Detect which cell encompasses the target text, then output its [X, Y] center coordinate. 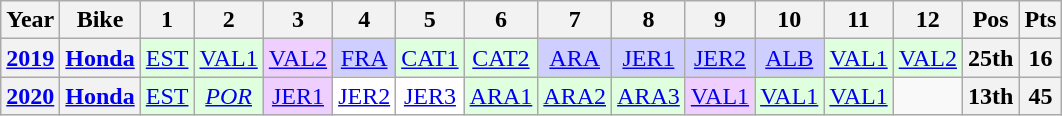
Pos [991, 20]
2020 [30, 96]
ARA3 [649, 96]
11 [858, 20]
45 [1040, 96]
JER3 [430, 96]
CAT1 [430, 58]
1 [167, 20]
ALB [790, 58]
25th [991, 58]
9 [720, 20]
2 [228, 20]
ARA1 [501, 96]
10 [790, 20]
6 [501, 20]
ARA2 [575, 96]
5 [430, 20]
Year [30, 20]
FRA [364, 58]
8 [649, 20]
16 [1040, 58]
7 [575, 20]
4 [364, 20]
POR [228, 96]
13th [991, 96]
ARA [575, 58]
2019 [30, 58]
12 [928, 20]
3 [298, 20]
Bike [100, 20]
CAT2 [501, 58]
Pts [1040, 20]
